Detect which cell encompasses the target text, then output its (x, y) center coordinate. 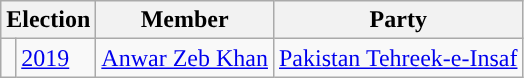
Party (398, 20)
Member (185, 20)
2019 (56, 58)
Election (48, 20)
Anwar Zeb Khan (185, 58)
Pakistan Tehreek-e-Insaf (398, 58)
